Scan for the cell matching the given text and deliver its [x, y] coordinate at center. 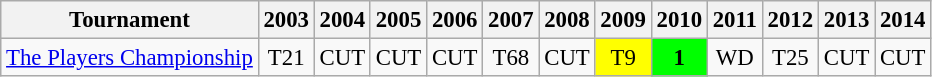
2009 [623, 20]
T25 [790, 58]
1 [679, 58]
T68 [511, 58]
2005 [398, 20]
2006 [455, 20]
T21 [286, 58]
WD [734, 58]
2007 [511, 20]
2013 [846, 20]
2008 [567, 20]
2011 [734, 20]
2004 [342, 20]
The Players Championship [130, 58]
2012 [790, 20]
2010 [679, 20]
2003 [286, 20]
Tournament [130, 20]
T9 [623, 58]
2014 [903, 20]
